For the text-containing cell, return its midpoint in (x, y) coordinate format. 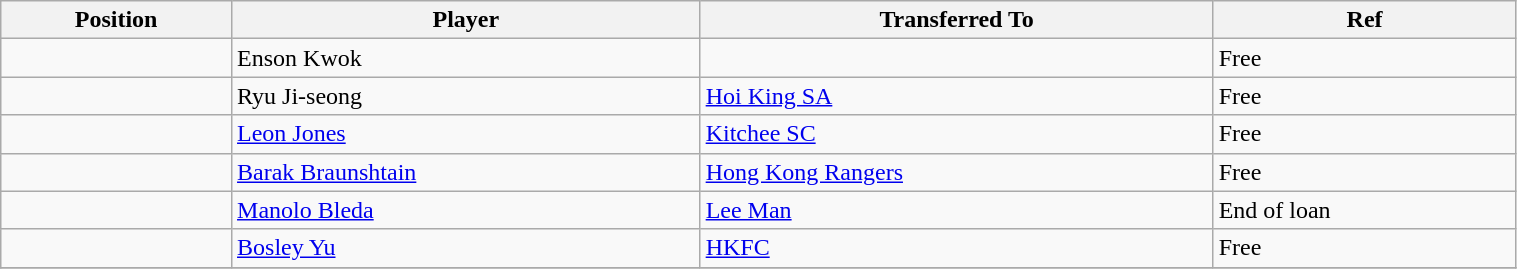
Lee Man (956, 210)
End of loan (1364, 210)
Hong Kong Rangers (956, 172)
Manolo Bleda (466, 210)
Position (116, 20)
Barak Braunshtain (466, 172)
HKFC (956, 248)
Kitchee SC (956, 134)
Transferred To (956, 20)
Player (466, 20)
Leon Jones (466, 134)
Enson Kwok (466, 58)
Ryu Ji-seong (466, 96)
Hoi King SA (956, 96)
Ref (1364, 20)
Bosley Yu (466, 248)
